For the text-containing cell, return its midpoint in [x, y] coordinate format. 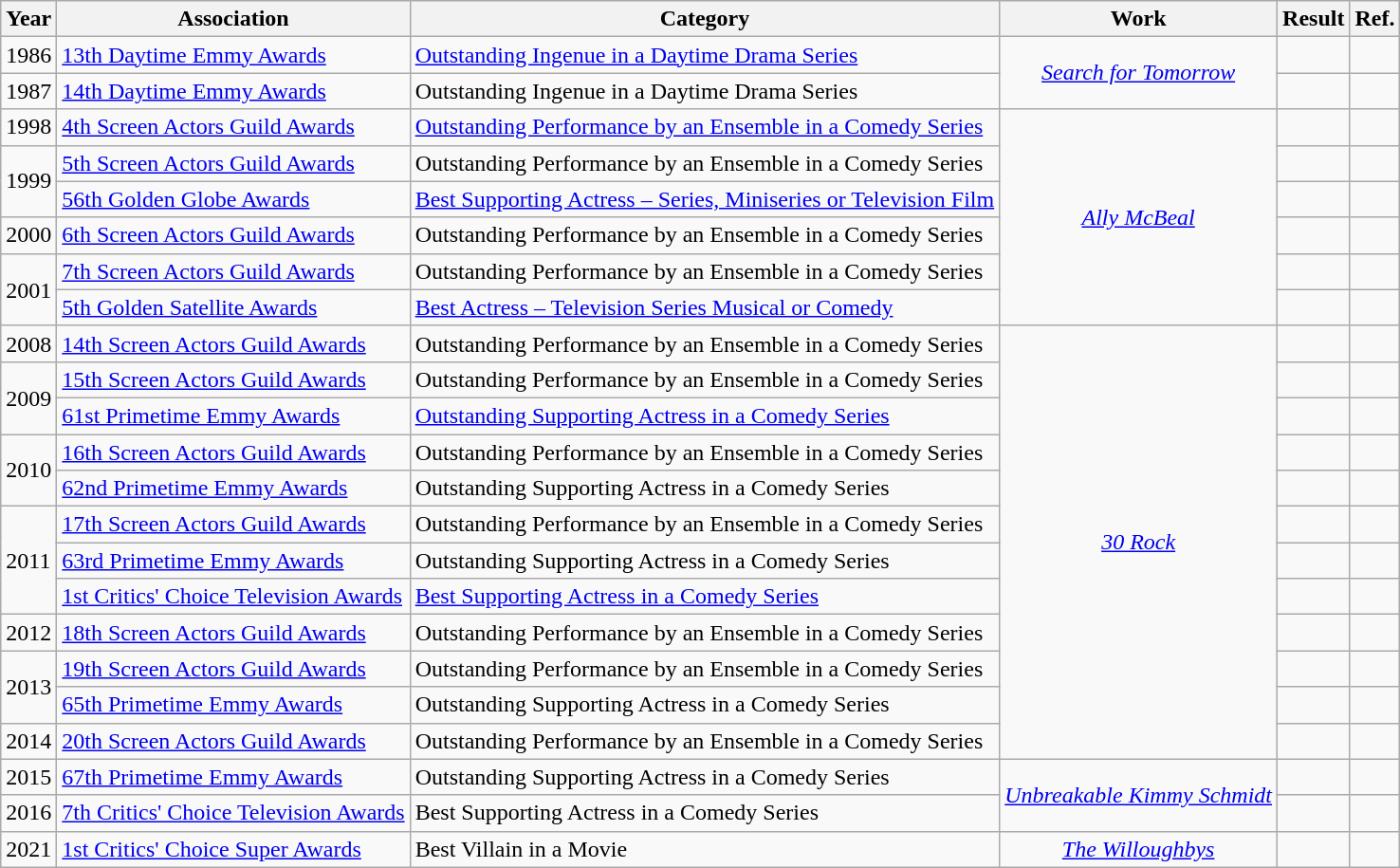
Unbreakable Kimmy Schmidt [1138, 795]
67th Primetime Emmy Awards [233, 777]
18th Screen Actors Guild Awards [233, 633]
5th Screen Actors Guild Awards [233, 163]
1st Critics' Choice Super Awards [233, 849]
4th Screen Actors Guild Awards [233, 127]
6th Screen Actors Guild Awards [233, 235]
Search for Tomorrow [1138, 73]
Result [1314, 19]
19th Screen Actors Guild Awards [233, 669]
7th Screen Actors Guild Awards [233, 271]
2014 [28, 741]
63rd Primetime Emmy Awards [233, 561]
56th Golden Globe Awards [233, 199]
2021 [28, 849]
20th Screen Actors Guild Awards [233, 741]
65th Primetime Emmy Awards [233, 705]
17th Screen Actors Guild Awards [233, 525]
2015 [28, 777]
2010 [28, 471]
1987 [28, 91]
7th Critics' Choice Television Awards [233, 813]
15th Screen Actors Guild Awards [233, 379]
Work [1138, 19]
1998 [28, 127]
Best Actress – Television Series Musical or Comedy [705, 307]
13th Daytime Emmy Awards [233, 55]
Best Villain in a Movie [705, 849]
1986 [28, 55]
2012 [28, 633]
2011 [28, 561]
Association [233, 19]
14th Screen Actors Guild Awards [233, 343]
Year [28, 19]
14th Daytime Emmy Awards [233, 91]
2013 [28, 687]
30 Rock [1138, 543]
2001 [28, 289]
The Willoughbys [1138, 849]
Category [705, 19]
61st Primetime Emmy Awards [233, 416]
62nd Primetime Emmy Awards [233, 489]
Ally McBeal [1138, 217]
2008 [28, 343]
Best Supporting Actress – Series, Miniseries or Television Film [705, 199]
1st Critics' Choice Television Awards [233, 597]
1999 [28, 181]
5th Golden Satellite Awards [233, 307]
Ref. [1375, 19]
2016 [28, 813]
2009 [28, 397]
16th Screen Actors Guild Awards [233, 452]
2000 [28, 235]
